Provide the [X, Y] coordinate of the cell's center where the given text is located.  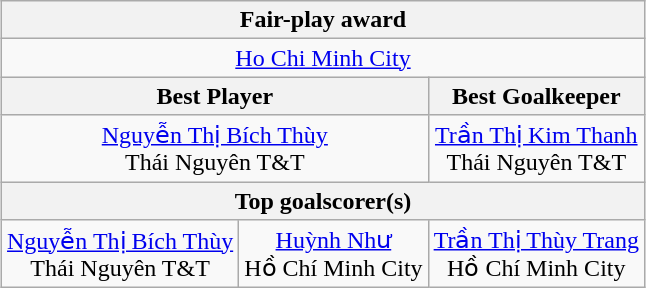
Fair-play award [324, 20]
Trần Thị Kim Thanh Thái Nguyên T&T [536, 148]
Trần Thị Thùy Trang Hồ Chí Minh City [536, 254]
Best Player [216, 96]
Huỳnh Như Hồ Chí Minh City [334, 254]
Top goalscorer(s) [324, 201]
Ho Chi Minh City [324, 58]
Best Goalkeeper [536, 96]
